From the cell containing the given text, extract its center point as [X, Y] coordinate. 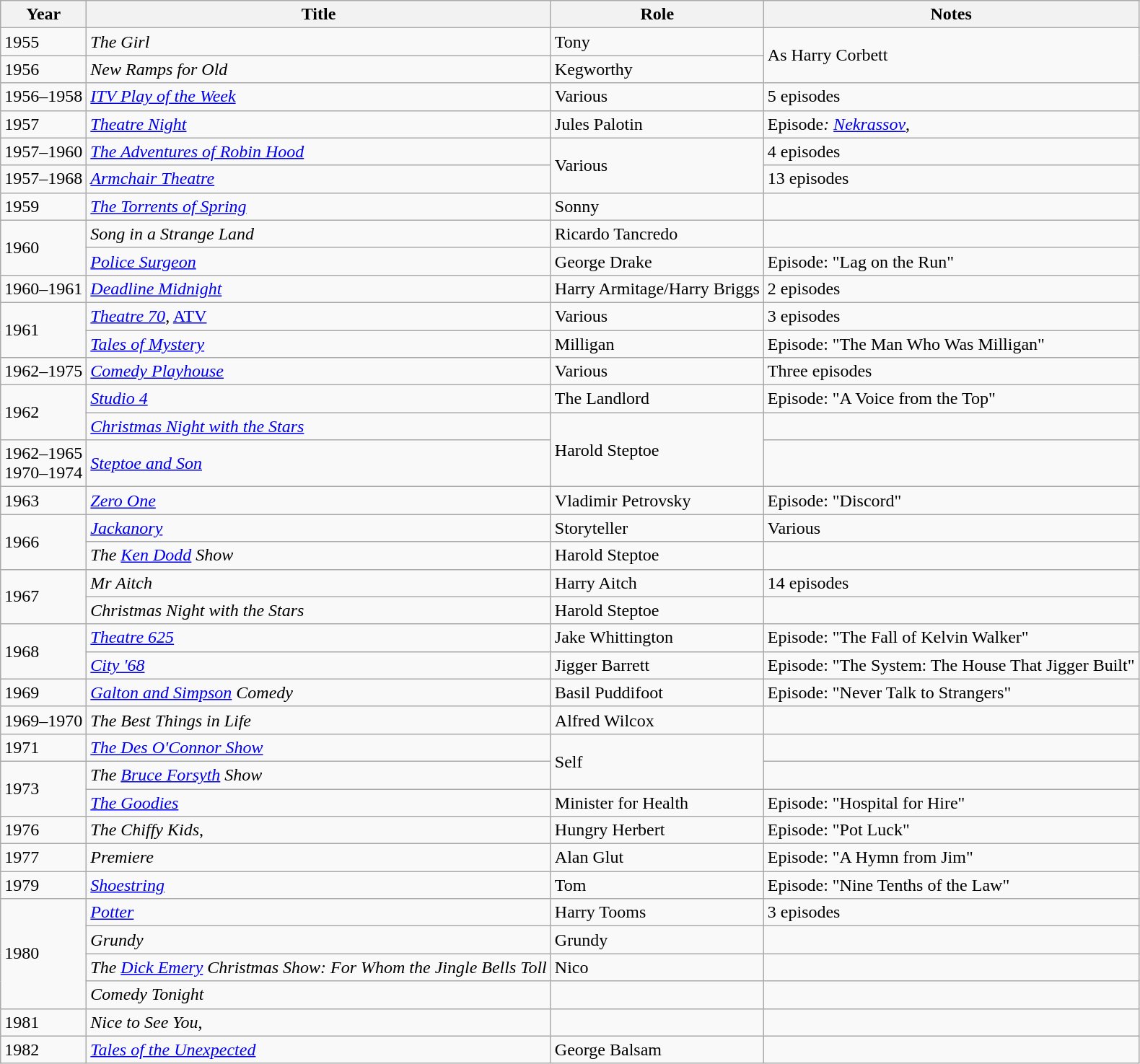
1980 [43, 954]
Notes [951, 14]
Basil Puddifoot [657, 693]
Studio 4 [319, 399]
George Drake [657, 261]
Armchair Theatre [319, 179]
The Goodies [319, 803]
1960 [43, 247]
Theatre 70, ATV [319, 316]
Nice to See You, [319, 1022]
1959 [43, 206]
The Best Things in Life [319, 720]
The Ken Dodd Show [319, 555]
Harry Armitage/Harry Briggs [657, 289]
Self [657, 761]
Ricardo Tancredo [657, 234]
1969–1970 [43, 720]
Zero One [319, 501]
Sonny [657, 206]
Episode: "A Voice from the Top" [951, 399]
Jigger Barrett [657, 665]
Harry Aitch [657, 583]
Comedy Tonight [319, 995]
13 episodes [951, 179]
The Bruce Forsyth Show [319, 775]
Storyteller [657, 528]
1957 [43, 124]
Episode: Nekrassov, [951, 124]
1955 [43, 42]
City '68 [319, 665]
Episode: "A Hymn from Jim" [951, 858]
1966 [43, 542]
The Adventures of Robin Hood [319, 151]
Episode: "Hospital for Hire" [951, 803]
1956–1958 [43, 97]
Galton and Simpson Comedy [319, 693]
1956 [43, 69]
1960–1961 [43, 289]
1979 [43, 885]
1976 [43, 830]
Episode: "Lag on the Run" [951, 261]
2 episodes [951, 289]
Episode: "Never Talk to Strangers" [951, 693]
Song in a Strange Land [319, 234]
New Ramps for Old [319, 69]
1971 [43, 747]
Tom [657, 885]
Title [319, 14]
Mr Aitch [319, 583]
1962–1975 [43, 371]
The Girl [319, 42]
Alfred Wilcox [657, 720]
1962 [43, 413]
Alan Glut [657, 858]
The Des O'Connor Show [319, 747]
Minister for Health [657, 803]
Jake Whittington [657, 638]
5 episodes [951, 97]
Episode: "Nine Tenths of the Law" [951, 885]
Nico [657, 967]
Premiere [319, 858]
The Landlord [657, 399]
ITV Play of the Week [319, 97]
1967 [43, 597]
1969 [43, 693]
Harry Tooms [657, 913]
George Balsam [657, 1050]
Tales of Mystery [319, 344]
Three episodes [951, 371]
Episode: "Pot Luck" [951, 830]
Police Surgeon [319, 261]
Hungry Herbert [657, 830]
Potter [319, 913]
Steptoe and Son [319, 463]
Theatre 625 [319, 638]
Shoestring [319, 885]
1962–19651970–1974 [43, 463]
Year [43, 14]
1957–1968 [43, 179]
Episode: "Discord" [951, 501]
The Chiffy Kids, [319, 830]
Deadline Midnight [319, 289]
Jackanory [319, 528]
Tony [657, 42]
1957–1960 [43, 151]
1982 [43, 1050]
1973 [43, 788]
Comedy Playhouse [319, 371]
1961 [43, 330]
Theatre Night [319, 124]
Kegworthy [657, 69]
Tales of the Unexpected [319, 1050]
The Torrents of Spring [319, 206]
Episode: "The Man Who Was Milligan" [951, 344]
Vladimir Petrovsky [657, 501]
As Harry Corbett [951, 56]
1968 [43, 651]
1977 [43, 858]
The Dick Emery Christmas Show: For Whom the Jingle Bells Toll [319, 967]
Episode: "The System: The House That Jigger Built" [951, 665]
Episode: "The Fall of Kelvin Walker" [951, 638]
Role [657, 14]
1963 [43, 501]
4 episodes [951, 151]
14 episodes [951, 583]
Milligan [657, 344]
Jules Palotin [657, 124]
1981 [43, 1022]
